Identify which cell holds the provided text, then report its (x, y) central coordinate. 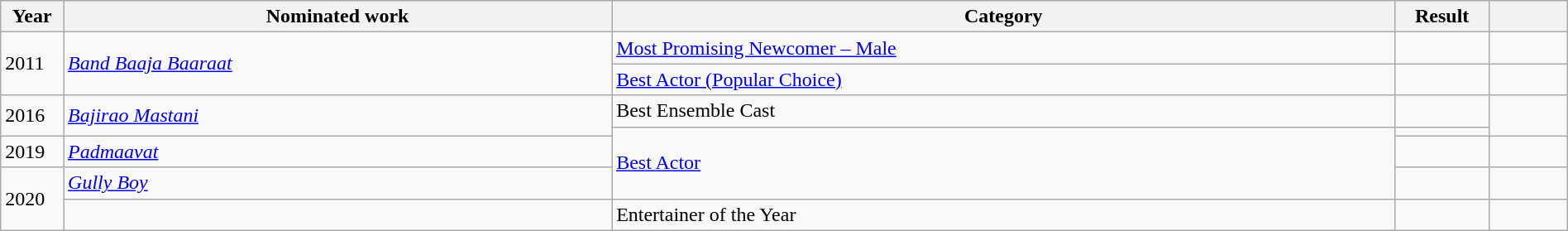
Best Actor (1004, 162)
2011 (32, 64)
Padmaavat (337, 152)
Entertainer of the Year (1004, 214)
2019 (32, 152)
Gully Boy (337, 183)
Year (32, 17)
2020 (32, 199)
Best Actor (Popular Choice) (1004, 79)
Most Promising Newcomer – Male (1004, 48)
Nominated work (337, 17)
Band Baaja Baaraat (337, 64)
Best Ensemble Cast (1004, 111)
Result (1442, 17)
Bajirao Mastani (337, 116)
Category (1004, 17)
2016 (32, 116)
